Return the [x, y] coordinate for the center point of the cell that contains the specified text.  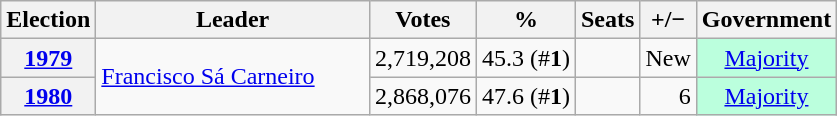
47.6 (#1) [526, 96]
2,719,208 [422, 58]
Election [48, 20]
% [526, 20]
Government [766, 20]
6 [668, 96]
45.3 (#1) [526, 58]
2,868,076 [422, 96]
Francisco Sá Carneiro [233, 77]
Leader [233, 20]
+/− [668, 20]
Votes [422, 20]
1979 [48, 58]
New [668, 58]
Seats [607, 20]
1980 [48, 96]
